Detect which cell encompasses the target text, then output its [x, y] center coordinate. 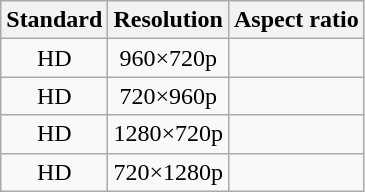
960×720p [168, 58]
Standard [54, 20]
1280×720p [168, 134]
720×1280p [168, 172]
720×960p [168, 96]
Resolution [168, 20]
Aspect ratio [296, 20]
